Provide the [x, y] coordinate of the cell's center where the given text is located.  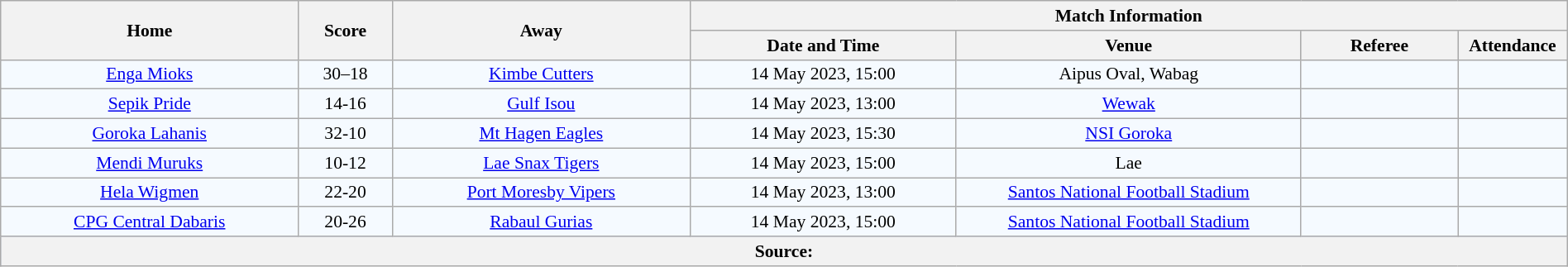
Wewak [1128, 104]
Attendance [1513, 45]
CPG Central Dabaris [150, 222]
Referee [1379, 45]
Match Information [1128, 16]
Hela Wigmen [150, 193]
Lae Snax Tigers [541, 163]
NSI Goroka [1128, 134]
Mendi Muruks [150, 163]
Kimbe Cutters [541, 74]
10-12 [346, 163]
14 May 2023, 15:30 [823, 134]
Home [150, 30]
Lae [1128, 163]
Rabaul Gurias [541, 222]
Mt Hagen Eagles [541, 134]
Aipus Oval, Wabag [1128, 74]
Away [541, 30]
14-16 [346, 104]
Enga Mioks [150, 74]
32-10 [346, 134]
30–18 [346, 74]
Date and Time [823, 45]
Port Moresby Vipers [541, 193]
Score [346, 30]
Goroka Lahanis [150, 134]
Gulf Isou [541, 104]
Source: [784, 251]
22-20 [346, 193]
20-26 [346, 222]
Sepik Pride [150, 104]
Venue [1128, 45]
